Find where the given text appears and provide that cell's center as (X, Y) coordinate. 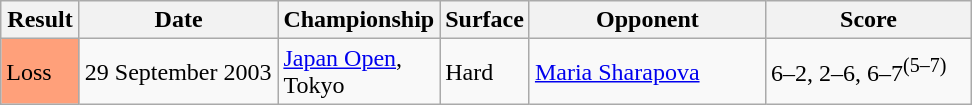
Opponent (647, 20)
Japan Open, Tokyo (359, 72)
Surface (485, 20)
Loss (40, 72)
6–2, 2–6, 6–7(5–7) (868, 72)
Maria Sharapova (647, 72)
Result (40, 20)
Hard (485, 72)
29 September 2003 (178, 72)
Championship (359, 20)
Score (868, 20)
Date (178, 20)
